Determine the (X, Y) coordinate at the center of the cell enclosing the given text.  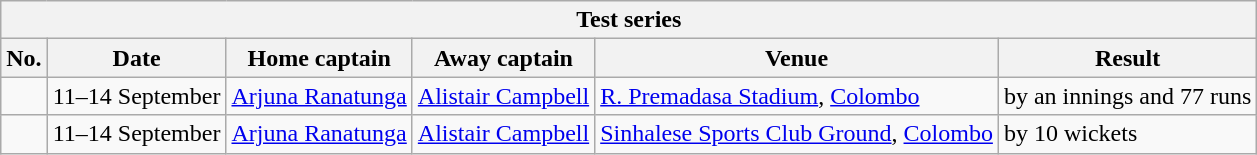
Away captain (503, 58)
Home captain (319, 58)
Sinhalese Sports Club Ground, Colombo (797, 134)
Venue (797, 58)
R. Premadasa Stadium, Colombo (797, 96)
by 10 wickets (1127, 134)
No. (24, 58)
by an innings and 77 runs (1127, 96)
Result (1127, 58)
Date (136, 58)
Test series (629, 20)
